For the text-containing cell, return its midpoint in (X, Y) coordinate format. 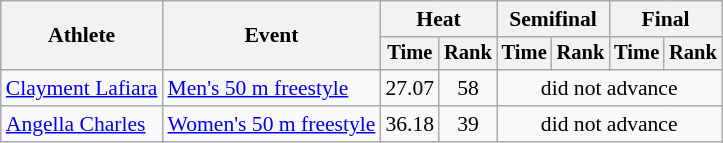
Women's 50 m freestyle (272, 124)
36.18 (410, 124)
Heat (438, 19)
39 (468, 124)
58 (468, 88)
27.07 (410, 88)
Angella Charles (82, 124)
Men's 50 m freestyle (272, 88)
Semifinal (553, 19)
Clayment Lafiara (82, 88)
Event (272, 36)
Final (665, 19)
Athlete (82, 36)
